Find where the given text appears and provide that cell's center as [x, y] coordinate. 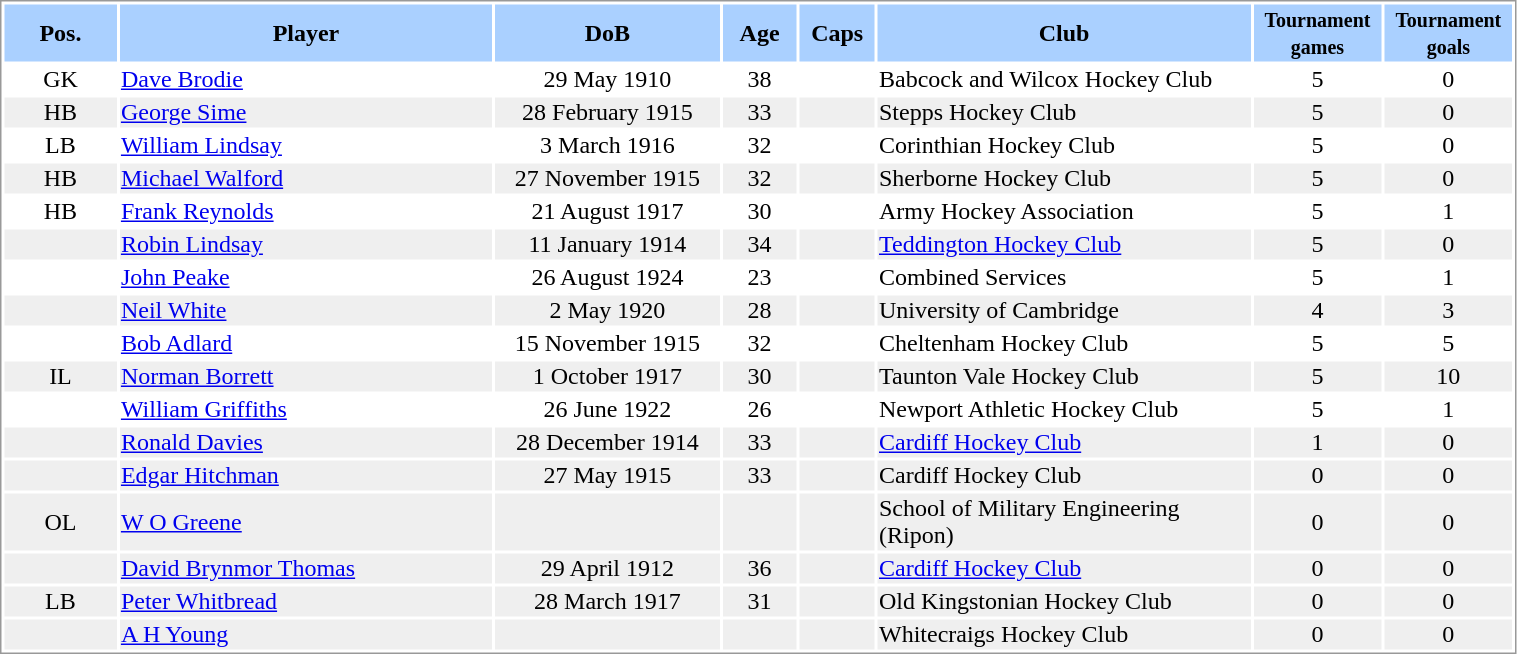
1 October 1917 [607, 377]
38 [760, 79]
David Brynmor Thomas [306, 569]
26 August 1924 [607, 277]
Army Hockey Association [1064, 211]
Stepps Hockey Club [1064, 113]
26 June 1922 [607, 409]
Club [1064, 32]
OL [60, 522]
Ronald Davies [306, 443]
Old Kingstonian Hockey Club [1064, 601]
Neil White [306, 311]
26 [760, 409]
23 [760, 277]
28 February 1915 [607, 113]
School of Military Engineering (Ripon) [1064, 522]
Cheltenham Hockey Club [1064, 343]
University of Cambridge [1064, 311]
Dave Brodie [306, 79]
Frank Reynolds [306, 211]
Tournamentgoals [1448, 32]
29 April 1912 [607, 569]
Tournamentgames [1318, 32]
29 May 1910 [607, 79]
Age [760, 32]
Player [306, 32]
21 August 1917 [607, 211]
Bob Adlard [306, 343]
Pos. [60, 32]
Edgar Hitchman [306, 475]
IL [60, 377]
31 [760, 601]
36 [760, 569]
DoB [607, 32]
Whitecraigs Hockey Club [1064, 635]
27 May 1915 [607, 475]
Babcock and Wilcox Hockey Club [1064, 79]
28 December 1914 [607, 443]
28 [760, 311]
34 [760, 245]
Combined Services [1064, 277]
3 [1448, 311]
4 [1318, 311]
Robin Lindsay [306, 245]
Sherborne Hockey Club [1064, 179]
William Lindsay [306, 145]
George Sime [306, 113]
27 November 1915 [607, 179]
10 [1448, 377]
Norman Borrett [306, 377]
2 May 1920 [607, 311]
11 January 1914 [607, 245]
Taunton Vale Hockey Club [1064, 377]
Newport Athletic Hockey Club [1064, 409]
Teddington Hockey Club [1064, 245]
William Griffiths [306, 409]
Caps [838, 32]
28 March 1917 [607, 601]
15 November 1915 [607, 343]
W O Greene [306, 522]
A H Young [306, 635]
Peter Whitbread [306, 601]
John Peake [306, 277]
3 March 1916 [607, 145]
GK [60, 79]
Corinthian Hockey Club [1064, 145]
Michael Walford [306, 179]
